Extract the (X, Y) coordinate from the center of the cell holding the provided text.  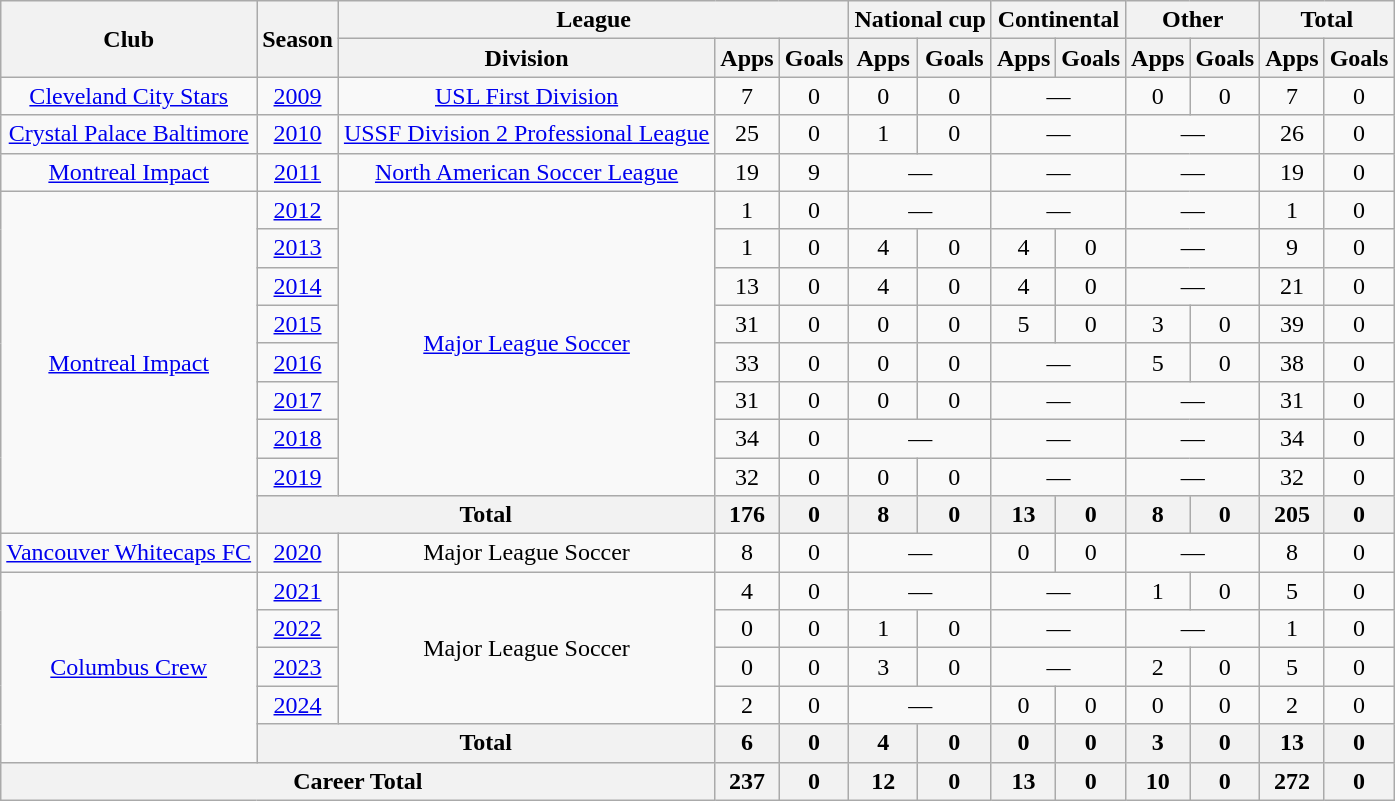
38 (1292, 362)
Columbus Crew (129, 667)
10 (1158, 781)
Continental (1058, 20)
Other (1193, 20)
33 (747, 362)
2024 (298, 705)
2022 (298, 629)
6 (747, 743)
Cleveland City Stars (129, 96)
2019 (298, 477)
272 (1292, 781)
12 (883, 781)
Career Total (358, 781)
2013 (298, 248)
Division (526, 58)
26 (1292, 134)
National cup (920, 20)
Club (129, 39)
North American Soccer League (526, 172)
2016 (298, 362)
2018 (298, 438)
2020 (298, 553)
2014 (298, 286)
39 (1292, 324)
21 (1292, 286)
237 (747, 781)
205 (1292, 515)
USL First Division (526, 96)
League (594, 20)
USSF Division 2 Professional League (526, 134)
176 (747, 515)
Crystal Palace Baltimore (129, 134)
2015 (298, 324)
2012 (298, 210)
25 (747, 134)
2023 (298, 667)
Vancouver Whitecaps FC (129, 553)
2017 (298, 400)
2009 (298, 96)
2021 (298, 591)
2010 (298, 134)
Season (298, 39)
2011 (298, 172)
